Extract the (x, y) coordinate from the center of the cell holding the provided text.  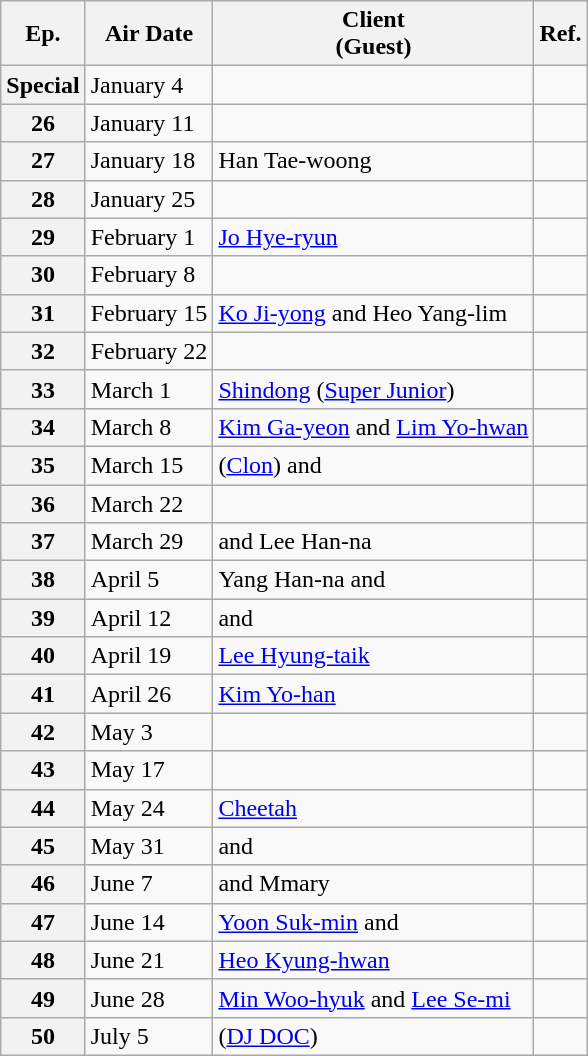
January 25 (149, 199)
37 (43, 542)
32 (43, 351)
Ko Ji-yong and Heo Yang-lim (374, 313)
38 (43, 580)
45 (43, 846)
June 28 (149, 998)
March 8 (149, 427)
March 29 (149, 542)
47 (43, 922)
26 (43, 123)
(DJ DOC) (374, 1036)
March 22 (149, 503)
Lee Hyung-taik (374, 656)
Yang Han-na and (374, 580)
50 (43, 1036)
Kim Ga-yeon and Lim Yo-hwan (374, 427)
39 (43, 618)
40 (43, 656)
Jo Hye-ryun (374, 237)
January 4 (149, 85)
June 14 (149, 922)
(Clon) and (374, 465)
May 3 (149, 732)
30 (43, 275)
July 5 (149, 1036)
49 (43, 998)
Ep. (43, 34)
and Mmary (374, 884)
March 15 (149, 465)
February 15 (149, 313)
36 (43, 503)
Yoon Suk-min and (374, 922)
42 (43, 732)
48 (43, 960)
January 18 (149, 161)
February 22 (149, 351)
44 (43, 808)
Special (43, 85)
March 1 (149, 389)
Heo Kyung-hwan (374, 960)
April 5 (149, 580)
33 (43, 389)
Cheetah (374, 808)
February 1 (149, 237)
June 7 (149, 884)
34 (43, 427)
31 (43, 313)
April 19 (149, 656)
43 (43, 770)
Air Date (149, 34)
Kim Yo-han (374, 694)
May 17 (149, 770)
and Lee Han-na (374, 542)
June 21 (149, 960)
Han Tae-woong (374, 161)
April 26 (149, 694)
46 (43, 884)
Shindong (Super Junior) (374, 389)
January 11 (149, 123)
35 (43, 465)
April 12 (149, 618)
Client(Guest) (374, 34)
29 (43, 237)
May 31 (149, 846)
Ref. (560, 34)
February 8 (149, 275)
27 (43, 161)
28 (43, 199)
Min Woo-hyuk and Lee Se-mi (374, 998)
41 (43, 694)
May 24 (149, 808)
